Capture the cell that displays the provided text and extract its (X, Y) central coordinate. 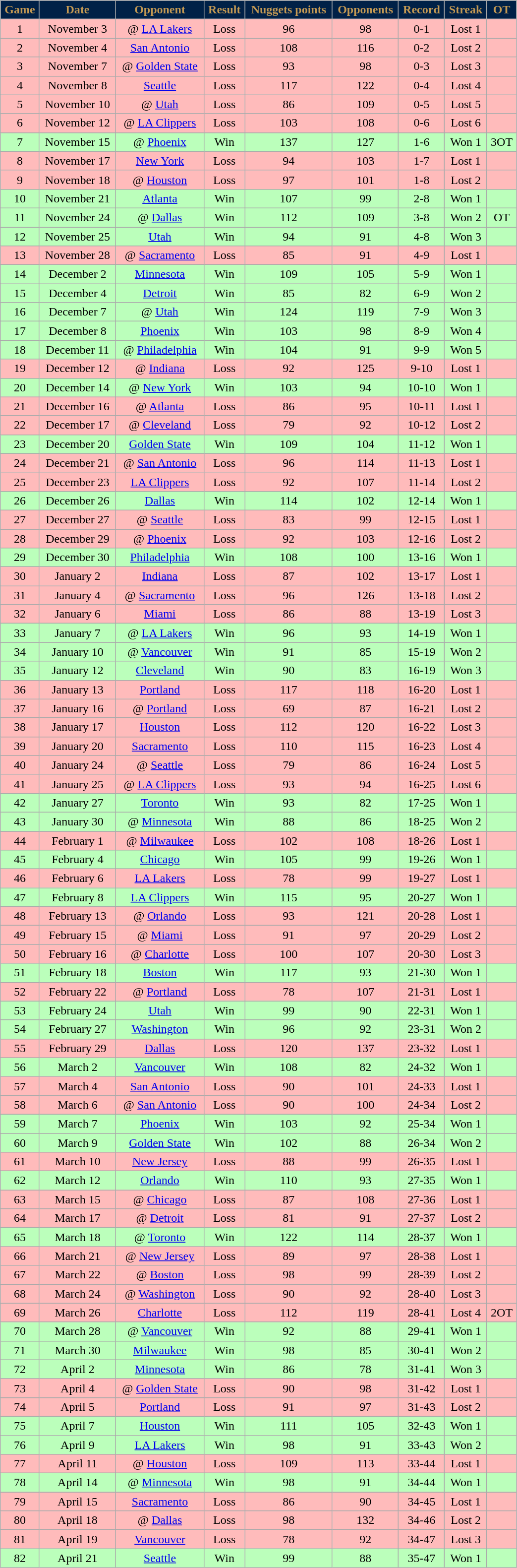
18-26 (421, 841)
February 4 (77, 860)
1-7 (421, 161)
47 (20, 897)
January 25 (77, 784)
December 12 (77, 369)
November 17 (77, 161)
February 15 (77, 935)
April 5 (77, 1407)
28-37 (421, 1237)
21 (20, 406)
@ Washington (160, 1294)
9 (20, 180)
January 20 (77, 746)
40 (20, 765)
26-34 (421, 1142)
16-19 (421, 671)
31 (20, 595)
December 8 (77, 331)
24-34 (421, 1105)
20-27 (421, 897)
20-30 (421, 954)
December 14 (77, 387)
April 11 (77, 1464)
March 4 (77, 1086)
April 19 (77, 1539)
20 (20, 387)
127 (365, 142)
Won 5 (466, 350)
74 (20, 1407)
January 4 (77, 595)
22-31 (421, 1010)
December 17 (77, 425)
16-23 (421, 746)
26-35 (421, 1162)
28-41 (421, 1313)
March 7 (77, 1124)
59 (20, 1124)
34-45 (421, 1502)
28-39 (421, 1275)
Orlando (160, 1181)
20-29 (421, 935)
0-6 (421, 123)
November 8 (77, 85)
0-5 (421, 104)
@ Philadelphia (160, 350)
23 (20, 444)
December 21 (77, 463)
18-25 (421, 821)
April 15 (77, 1502)
February 29 (77, 1048)
51 (20, 973)
Won 4 (466, 331)
10-12 (421, 425)
19-27 (421, 878)
13-19 (421, 614)
65 (20, 1237)
January 16 (77, 708)
Game (20, 10)
March 18 (77, 1237)
5 (20, 104)
January 24 (77, 765)
April 18 (77, 1520)
March 21 (77, 1256)
March 6 (77, 1105)
66 (20, 1256)
25-34 (421, 1124)
27 (20, 519)
24-32 (421, 1067)
13-18 (421, 595)
December 26 (77, 501)
63 (20, 1199)
10-10 (421, 387)
Miami (160, 614)
November 12 (77, 123)
8 (20, 161)
21-31 (421, 992)
18 (20, 350)
15-19 (421, 652)
April 4 (77, 1388)
16-24 (421, 765)
13-16 (421, 558)
January 10 (77, 652)
December 7 (77, 312)
November 7 (77, 66)
35-47 (421, 1558)
@ Indiana (160, 369)
@ Miami (160, 935)
27-36 (421, 1199)
34-47 (421, 1539)
11-14 (421, 482)
89 (288, 1256)
58 (20, 1105)
28 (20, 538)
0-2 (421, 48)
@ Detroit (160, 1218)
Opponents (365, 10)
12-16 (421, 538)
Washington (160, 1029)
118 (365, 690)
73 (20, 1388)
November 3 (77, 29)
March 26 (77, 1313)
Chicago (160, 860)
26 (20, 501)
46 (20, 878)
72 (20, 1369)
April 7 (77, 1426)
December 29 (77, 538)
8-9 (421, 331)
27-37 (421, 1218)
Streak (466, 10)
35 (20, 671)
67 (20, 1275)
February 6 (77, 878)
Indiana (160, 576)
7-9 (421, 312)
December 30 (77, 558)
March 30 (77, 1350)
28-38 (421, 1256)
December 2 (77, 274)
19-26 (421, 860)
9-10 (421, 369)
50 (20, 954)
0-1 (421, 29)
January 6 (77, 614)
March 12 (77, 1181)
37 (20, 708)
January 7 (77, 633)
44 (20, 841)
February 22 (77, 992)
16-20 (421, 690)
24-33 (421, 1086)
34-44 (421, 1483)
November 21 (77, 198)
December 11 (77, 350)
16-22 (421, 727)
13-17 (421, 576)
7 (20, 142)
February 1 (77, 841)
November 25 (77, 237)
27-35 (421, 1181)
12 (20, 237)
31-41 (421, 1369)
February 13 (77, 916)
13 (20, 255)
17 (20, 331)
126 (365, 595)
December 20 (77, 444)
Toronto (160, 803)
49 (20, 935)
Charlotte (160, 1313)
61 (20, 1162)
1 (20, 29)
November 15 (77, 142)
0-4 (421, 85)
76 (20, 1445)
Detroit (160, 293)
25 (20, 482)
57 (20, 1086)
2 (20, 48)
3-8 (421, 217)
30-41 (421, 1350)
62 (20, 1181)
14-19 (421, 633)
March 9 (77, 1142)
6-9 (421, 293)
Date (77, 10)
Opponent (160, 10)
23-32 (421, 1048)
22 (20, 425)
10 (20, 198)
1-8 (421, 180)
116 (365, 48)
31-43 (421, 1407)
113 (365, 1464)
16-25 (421, 784)
March 15 (77, 1199)
14 (20, 274)
11-12 (421, 444)
21-30 (421, 973)
November 28 (77, 255)
December 23 (77, 482)
3OT (502, 142)
30 (20, 576)
32 (20, 614)
9-9 (421, 350)
Result (224, 10)
@ New Jersey (160, 1256)
121 (365, 916)
Record (421, 10)
November 24 (77, 217)
November 18 (77, 180)
6 (20, 123)
@ Milwaukee (160, 841)
Nuggets points (288, 10)
@ Cleveland (160, 425)
16-21 (421, 708)
April 2 (77, 1369)
Boston (160, 973)
56 (20, 1067)
Milwaukee (160, 1350)
April 21 (77, 1558)
55 (20, 1048)
33-44 (421, 1464)
New Jersey (160, 1162)
Philadelphia (160, 558)
34 (20, 652)
15 (20, 293)
124 (288, 312)
20-28 (421, 916)
February 8 (77, 897)
2OT (502, 1313)
4-9 (421, 255)
@ Atlanta (160, 406)
4-8 (421, 237)
5-9 (421, 274)
March 22 (77, 1275)
February 16 (77, 954)
December 16 (77, 406)
@ Toronto (160, 1237)
January 13 (77, 690)
January 2 (77, 576)
34-46 (421, 1520)
February 18 (77, 973)
12-14 (421, 501)
45 (20, 860)
71 (20, 1350)
43 (20, 821)
April 9 (77, 1445)
@ Charlotte (160, 954)
41 (20, 784)
29 (20, 558)
10-11 (421, 406)
16 (20, 312)
2-8 (421, 198)
February 24 (77, 1010)
111 (288, 1426)
March 10 (77, 1162)
February 27 (77, 1029)
33 (20, 633)
March 17 (77, 1218)
39 (20, 746)
36 (20, 690)
33-43 (421, 1445)
January 27 (77, 803)
28-40 (421, 1294)
77 (20, 1464)
80 (20, 1520)
52 (20, 992)
64 (20, 1218)
17-25 (421, 803)
March 28 (77, 1331)
70 (20, 1331)
December 27 (77, 519)
11 (20, 217)
19 (20, 369)
132 (365, 1520)
32-43 (421, 1426)
March 2 (77, 1067)
75 (20, 1426)
December 4 (77, 293)
53 (20, 1010)
April 14 (77, 1483)
38 (20, 727)
23-31 (421, 1029)
Cleveland (160, 671)
31-42 (421, 1388)
New York (160, 161)
March 24 (77, 1294)
November 4 (77, 48)
3 (20, 66)
125 (365, 369)
@ Chicago (160, 1199)
60 (20, 1142)
54 (20, 1029)
68 (20, 1294)
11-13 (421, 463)
January 30 (77, 821)
November 10 (77, 104)
12-15 (421, 519)
January 17 (77, 727)
1-6 (421, 142)
29-41 (421, 1331)
0-3 (421, 66)
January 12 (77, 671)
@ New York (160, 387)
@ Orlando (160, 916)
@ Boston (160, 1275)
4 (20, 85)
42 (20, 803)
24 (20, 463)
Atlanta (160, 198)
48 (20, 916)
